Find where the given text appears and provide that cell's center as (x, y) coordinate. 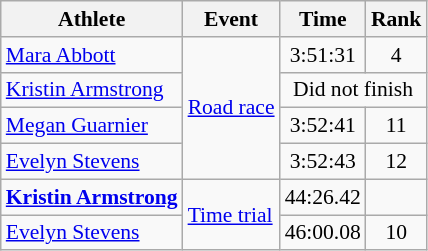
Time (323, 19)
Athlete (92, 19)
10 (396, 233)
44:26.42 (323, 197)
Time trial (232, 214)
Did not finish (354, 90)
4 (396, 55)
Mara Abbott (92, 55)
Event (232, 19)
Megan Guarnier (92, 126)
46:00.08 (323, 233)
Road race (232, 108)
12 (396, 162)
3:52:43 (323, 162)
11 (396, 126)
3:51:31 (323, 55)
3:52:41 (323, 126)
Rank (396, 19)
